Pinpoint the cell where the given text exists, returning its (x, y) midpoint coordinate. 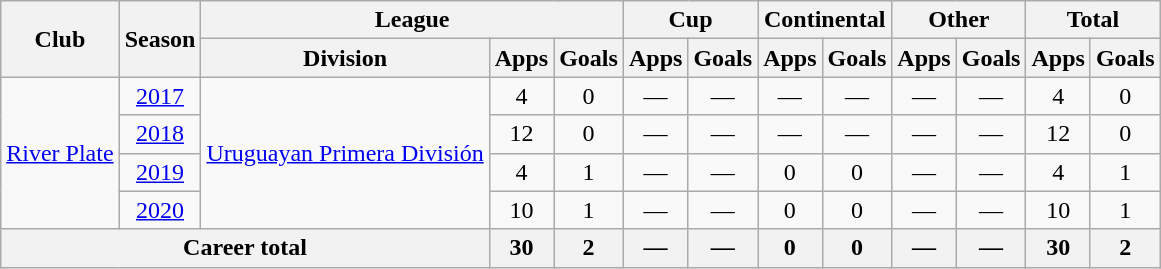
Total (1093, 20)
2020 (160, 210)
Division (345, 58)
League (412, 20)
Career total (245, 248)
2017 (160, 96)
2019 (160, 172)
Club (60, 39)
Other (959, 20)
Season (160, 39)
River Plate (60, 153)
Cup (690, 20)
Continental (825, 20)
Uruguayan Primera División (345, 153)
2018 (160, 134)
